Provide the [x, y] coordinate of the cell's center where the given text is located.  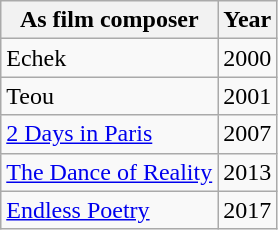
2 Days in Paris [110, 134]
2001 [248, 96]
Echek [110, 58]
2007 [248, 134]
2013 [248, 172]
2000 [248, 58]
Teou [110, 96]
The Dance of Reality [110, 172]
2017 [248, 210]
Endless Poetry [110, 210]
As film composer [110, 20]
Year [248, 20]
